Capture the cell that displays the provided text and extract its (x, y) central coordinate. 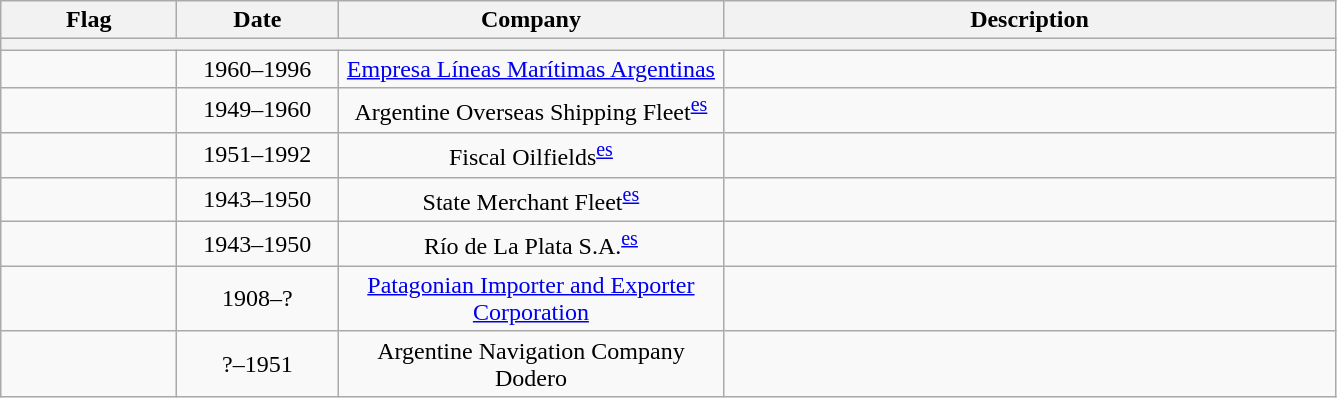
Company (531, 20)
Flag (89, 20)
Date (258, 20)
Description (1030, 20)
1949–1960 (258, 110)
1908–? (258, 298)
?–1951 (258, 364)
Argentine Navigation Company Dodero (531, 364)
Patagonian Importer and Exporter Corporation (531, 298)
State Merchant Fleetes (531, 200)
Argentine Overseas Shipping Fleetes (531, 110)
Empresa Líneas Marítimas Argentinas (531, 69)
Fiscal Oilfieldses (531, 154)
1951–1992 (258, 154)
1960–1996 (258, 69)
Río de La Plata S.A.es (531, 244)
